Locate the cell with the specified text and output its (x, y) center coordinate. 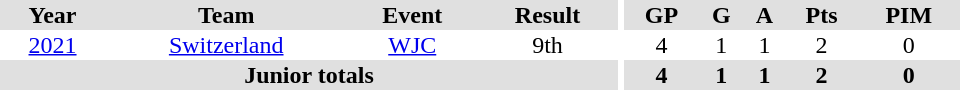
Event (412, 15)
Year (52, 15)
PIM (909, 15)
Pts (821, 15)
Junior totals (309, 75)
G (722, 15)
2021 (52, 45)
Team (226, 15)
GP (662, 15)
Switzerland (226, 45)
WJC (412, 45)
A (765, 15)
Result (548, 15)
9th (548, 45)
